Capture the cell that displays the provided text and extract its [x, y] central coordinate. 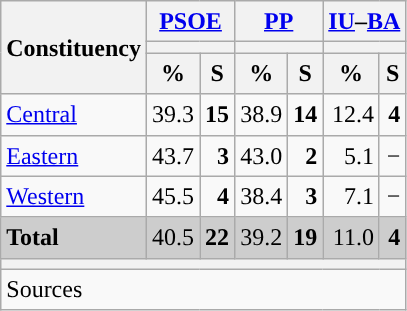
PP [279, 22]
43.7 [172, 156]
15 [218, 114]
5.1 [352, 156]
43.0 [262, 156]
39.3 [172, 114]
PSOE [190, 22]
19 [306, 238]
38.9 [262, 114]
39.2 [262, 238]
Total [74, 238]
2 [306, 156]
Constituency [74, 48]
38.4 [262, 196]
14 [306, 114]
40.5 [172, 238]
7.1 [352, 196]
IU–BA [364, 22]
Sources [204, 290]
12.4 [352, 114]
Central [74, 114]
Eastern [74, 156]
45.5 [172, 196]
11.0 [352, 238]
Western [74, 196]
22 [218, 238]
